Determine the (x, y) coordinate at the center of the cell enclosing the given text.  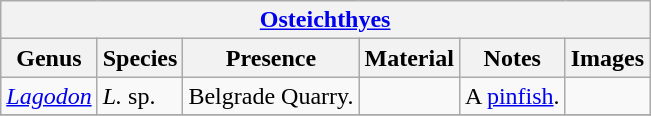
Material (409, 58)
Species (140, 58)
Presence (271, 58)
Belgrade Quarry. (271, 96)
Osteichthyes (326, 20)
Genus (49, 58)
Images (607, 58)
L. sp. (140, 96)
A pinfish. (512, 96)
Lagodon (49, 96)
Notes (512, 58)
